Identify which cell holds the provided text, then report its [X, Y] central coordinate. 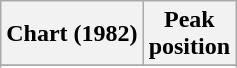
Chart (1982) [72, 34]
Peakposition [189, 34]
